Extract the [X, Y] coordinate from the center of the cell holding the provided text.  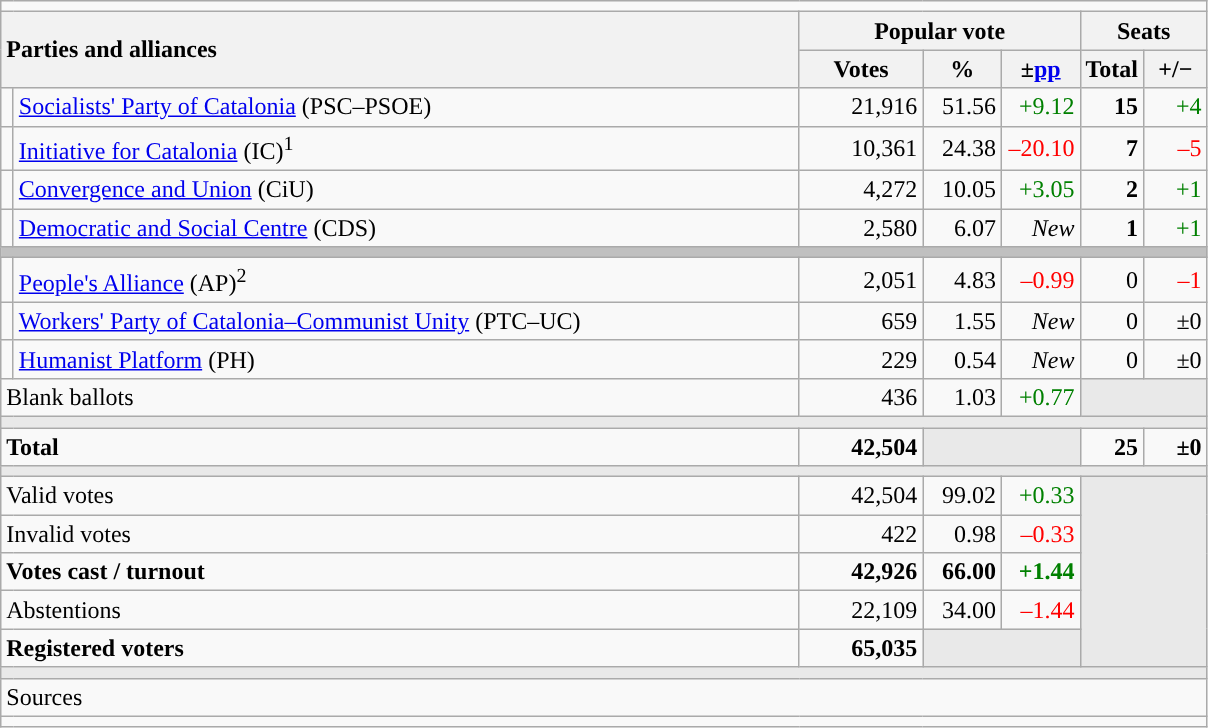
+/− [1176, 69]
Seats [1144, 31]
–1.44 [1040, 610]
7 [1112, 148]
Votes cast / turnout [400, 572]
2 [1112, 190]
34.00 [962, 610]
6.07 [962, 228]
1.03 [962, 397]
Workers' Party of Catalonia–Communist Unity (PTC–UC) [406, 321]
10,361 [861, 148]
2,051 [861, 280]
229 [861, 359]
22,109 [861, 610]
99.02 [962, 496]
Votes [861, 69]
1 [1112, 228]
0.54 [962, 359]
10.05 [962, 190]
+3.05 [1040, 190]
±pp [1040, 69]
Valid votes [400, 496]
0.98 [962, 534]
Blank ballots [400, 397]
Initiative for Catalonia (IC)1 [406, 148]
42,926 [861, 572]
2,580 [861, 228]
Humanist Platform (PH) [406, 359]
% [962, 69]
+0.33 [1040, 496]
–20.10 [1040, 148]
+4 [1176, 107]
Abstentions [400, 610]
66.00 [962, 572]
422 [861, 534]
25 [1112, 447]
436 [861, 397]
+0.77 [1040, 397]
Invalid votes [400, 534]
24.38 [962, 148]
65,035 [861, 648]
–0.33 [1040, 534]
Democratic and Social Centre (CDS) [406, 228]
15 [1112, 107]
Popular vote [940, 31]
Socialists' Party of Catalonia (PSC–PSOE) [406, 107]
Registered voters [400, 648]
–5 [1176, 148]
People's Alliance (AP)2 [406, 280]
51.56 [962, 107]
Convergence and Union (CiU) [406, 190]
–1 [1176, 280]
1.55 [962, 321]
–0.99 [1040, 280]
4,272 [861, 190]
Sources [604, 697]
Parties and alliances [400, 50]
659 [861, 321]
+1.44 [1040, 572]
21,916 [861, 107]
4.83 [962, 280]
+9.12 [1040, 107]
